Return the (X, Y) coordinate for the center point of the cell that contains the specified text.  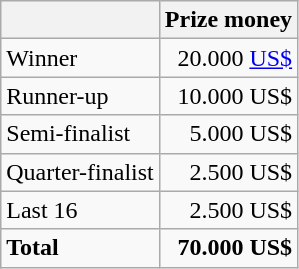
Last 16 (80, 210)
Semi-finalist (80, 134)
Winner (80, 58)
70.000 US$ (228, 248)
20.000 US$ (228, 58)
Prize money (228, 20)
Total (80, 248)
Runner-up (80, 96)
Quarter-finalist (80, 172)
5.000 US$ (228, 134)
10.000 US$ (228, 96)
